Identify which cell holds the provided text, then report its [x, y] central coordinate. 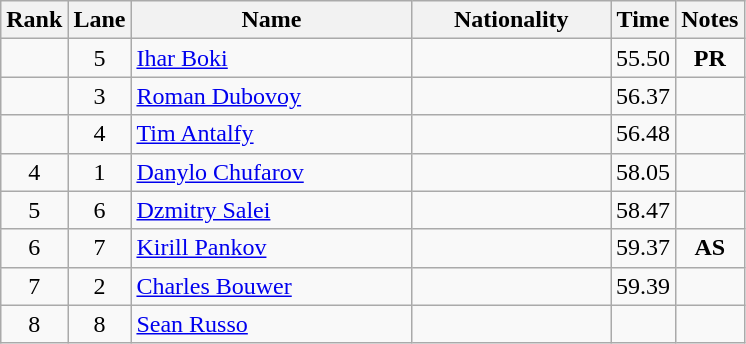
Time [644, 20]
56.37 [644, 96]
58.05 [644, 172]
Tim Antalfy [272, 134]
59.39 [644, 286]
1 [100, 172]
Nationality [512, 20]
Rank [34, 20]
PR [710, 58]
Ihar Boki [272, 58]
59.37 [644, 248]
Danylo Chufarov [272, 172]
Kirill Pankov [272, 248]
Notes [710, 20]
2 [100, 286]
Sean Russo [272, 324]
58.47 [644, 210]
Name [272, 20]
Lane [100, 20]
3 [100, 96]
Roman Dubovoy [272, 96]
AS [710, 248]
56.48 [644, 134]
Dzmitry Salei [272, 210]
55.50 [644, 58]
Charles Bouwer [272, 286]
